Search for the cell housing the specified text and yield its [X, Y] center coordinate. 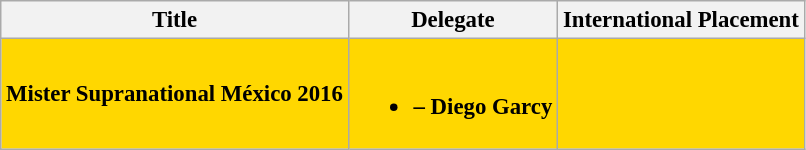
– Diego Garcy [452, 94]
Mister Supranational México 2016 [174, 94]
International Placement [682, 20]
Title [174, 20]
Delegate [452, 20]
